Locate the cell with the specified text and output its [x, y] center coordinate. 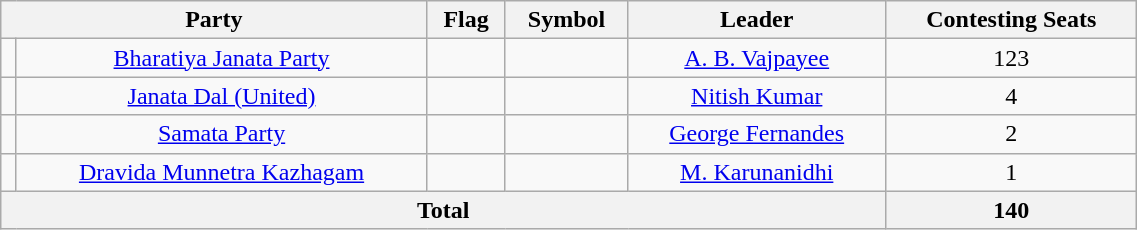
Symbol [566, 20]
Contesting Seats [1012, 20]
Flag [466, 20]
M. Karunanidhi [757, 172]
Bharatiya Janata Party [222, 58]
4 [1012, 96]
George Fernandes [757, 134]
123 [1012, 58]
Nitish Kumar [757, 96]
Party [214, 20]
Janata Dal (United) [222, 96]
140 [1012, 210]
Leader [757, 20]
A. B. Vajpayee [757, 58]
Total [444, 210]
1 [1012, 172]
Dravida Munnetra Kazhagam [222, 172]
Samata Party [222, 134]
2 [1012, 134]
